Locate the cell with the specified text and output its (X, Y) center coordinate. 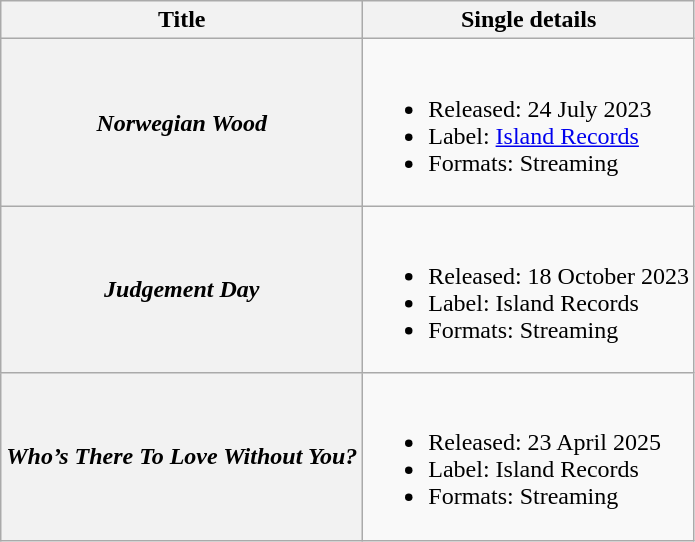
Released: 23 April 2025Label: Island RecordsFormats: Streaming (529, 456)
Title (182, 20)
Norwegian Wood (182, 122)
Who’s There To Love Without You? (182, 456)
Released: 24 July 2023Label: Island RecordsFormats: Streaming (529, 122)
Judgement Day (182, 290)
Single details (529, 20)
Released: 18 October 2023Label: Island RecordsFormats: Streaming (529, 290)
